Scan for the cell matching the given text and deliver its (x, y) coordinate at center. 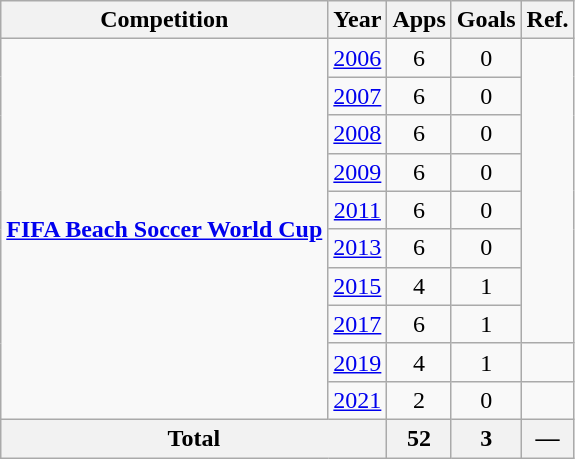
2013 (358, 248)
52 (419, 438)
Year (358, 20)
FIFA Beach Soccer World Cup (164, 230)
2007 (358, 96)
Total (194, 438)
2021 (358, 400)
Goals (486, 20)
2015 (358, 286)
3 (486, 438)
Competition (164, 20)
— (548, 438)
2011 (358, 210)
Apps (419, 20)
2006 (358, 58)
2009 (358, 172)
2017 (358, 324)
2 (419, 400)
Ref. (548, 20)
2019 (358, 362)
2008 (358, 134)
